Scan for the cell matching the given text and deliver its [X, Y] coordinate at center. 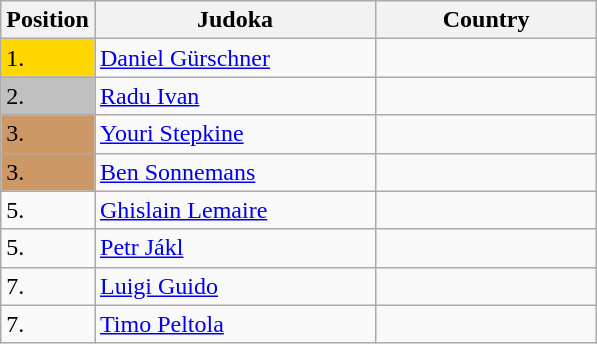
Radu Ivan [234, 96]
Timo Peltola [234, 324]
Position [48, 20]
Country [486, 20]
Youri Stepkine [234, 134]
1. [48, 58]
2. [48, 96]
Luigi Guido [234, 286]
Judoka [234, 20]
Ben Sonnemans [234, 172]
Daniel Gürschner [234, 58]
Ghislain Lemaire [234, 210]
Petr Jákl [234, 248]
